From the cell containing the given text, extract its center point as (x, y) coordinate. 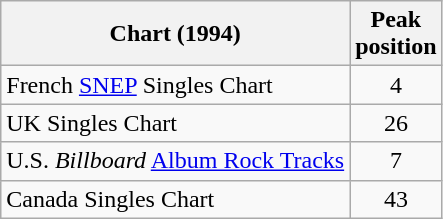
UK Singles Chart (176, 123)
Canada Singles Chart (176, 199)
43 (396, 199)
4 (396, 85)
Peakposition (396, 34)
26 (396, 123)
Chart (1994) (176, 34)
7 (396, 161)
U.S. Billboard Album Rock Tracks (176, 161)
French SNEP Singles Chart (176, 85)
